Search for the cell housing the specified text and yield its [x, y] center coordinate. 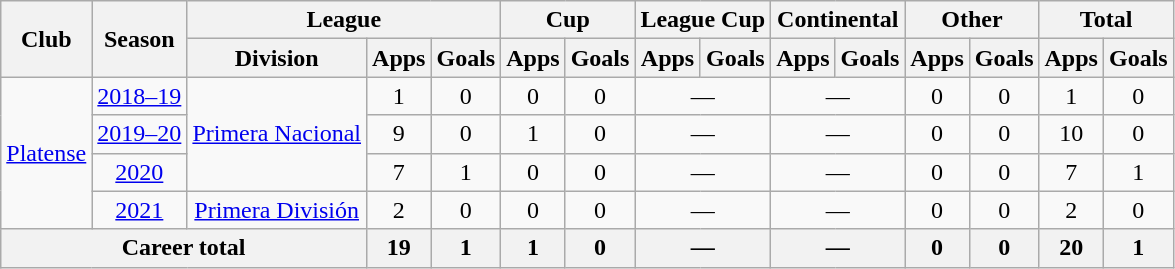
Primera Nacional [277, 134]
Primera División [277, 210]
Total [1106, 20]
Cup [568, 20]
League Cup [703, 20]
2020 [140, 172]
10 [1071, 134]
19 [399, 248]
Career total [184, 248]
League [344, 20]
Division [277, 58]
2019–20 [140, 134]
Season [140, 39]
Continental [838, 20]
9 [399, 134]
Other [972, 20]
Platense [46, 153]
20 [1071, 248]
Club [46, 39]
2018–19 [140, 96]
2021 [140, 210]
